Scan for the cell matching the given text and deliver its (X, Y) coordinate at center. 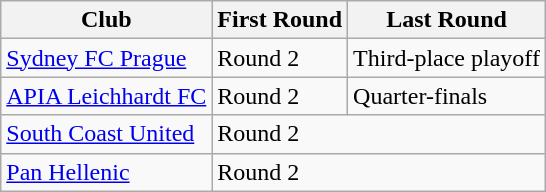
Sydney FC Prague (106, 58)
Club (106, 20)
First Round (280, 20)
Third-place playoff (447, 58)
Quarter-finals (447, 96)
APIA Leichhardt FC (106, 96)
South Coast United (106, 134)
Last Round (447, 20)
Pan Hellenic (106, 172)
